Output the (x, y) coordinate of the center of the cell containing the given text.  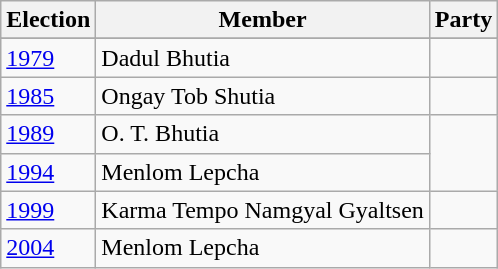
O. T. Bhutia (263, 134)
1989 (48, 134)
Party (463, 20)
Member (263, 20)
1985 (48, 96)
Dadul Bhutia (263, 58)
Election (48, 20)
1994 (48, 172)
Karma Tempo Namgyal Gyaltsen (263, 210)
1999 (48, 210)
1979 (48, 58)
Ongay Tob Shutia (263, 96)
2004 (48, 248)
